Output the (X, Y) coordinate of the center of the cell containing the given text.  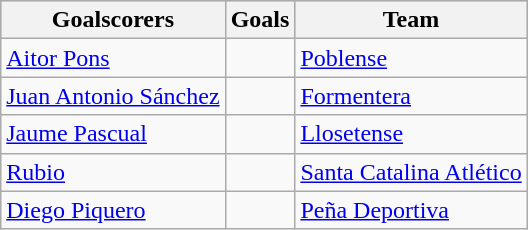
Aitor Pons (113, 58)
Team (411, 20)
Diego Piquero (113, 210)
Goals (260, 20)
Jaume Pascual (113, 134)
Juan Antonio Sánchez (113, 96)
Goalscorers (113, 20)
Llosetense (411, 134)
Poblense (411, 58)
Formentera (411, 96)
Santa Catalina Atlético (411, 172)
Peña Deportiva (411, 210)
Rubio (113, 172)
